Pinpoint the cell where the given text exists, returning its (x, y) midpoint coordinate. 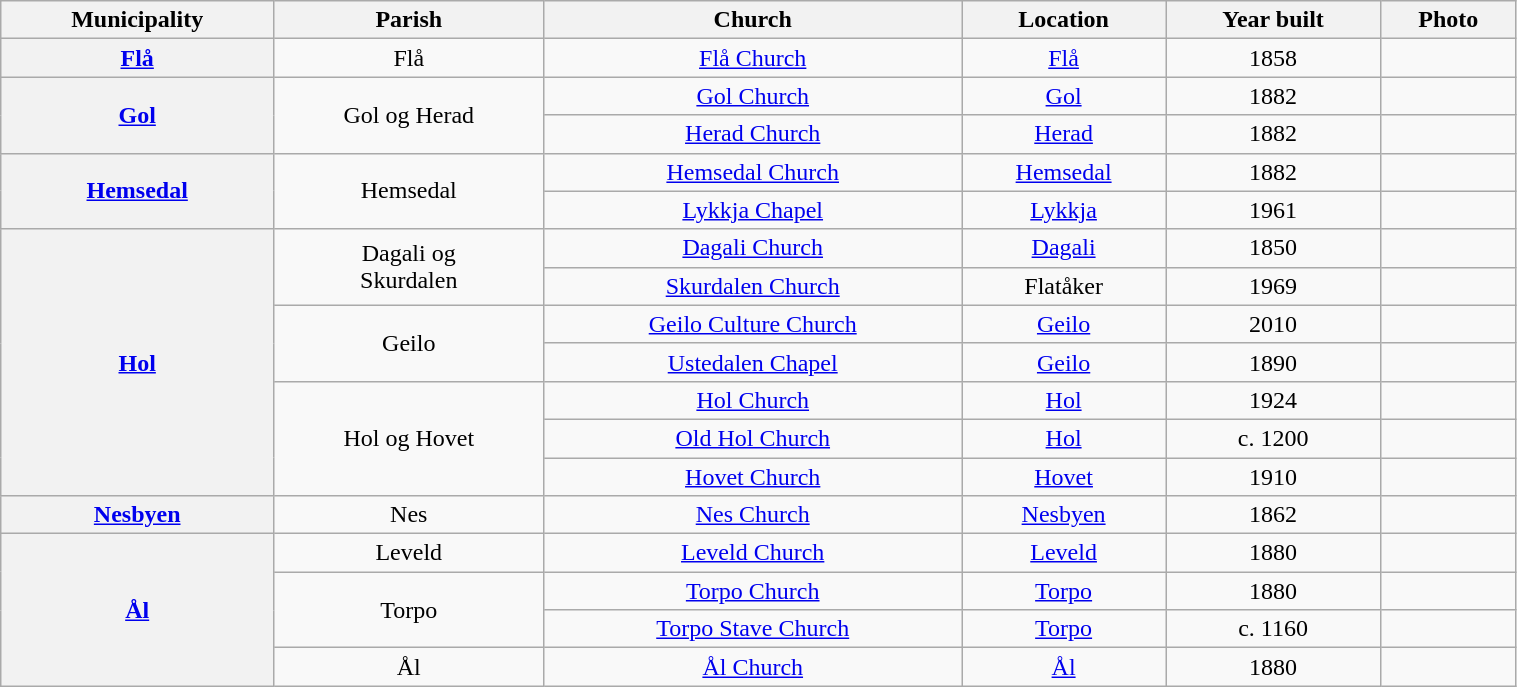
Lykkja (1064, 210)
Dagali (1064, 248)
Hemsedal Church (753, 172)
1850 (1274, 248)
Nes (409, 515)
Photo (1448, 20)
Year built (1274, 20)
Flatåker (1064, 286)
Lykkja Chapel (753, 210)
Leveld Church (753, 553)
2010 (1274, 324)
Ål Church (753, 667)
Hol og Hovet (409, 438)
Dagali Church (753, 248)
1858 (1274, 58)
1890 (1274, 362)
Hovet (1064, 477)
Location (1064, 20)
Geilo Culture Church (753, 324)
1969 (1274, 286)
1924 (1274, 400)
Ustedalen Chapel (753, 362)
Torpo Church (753, 591)
Herad (1064, 134)
1862 (1274, 515)
Gol og Herad (409, 115)
Gol Church (753, 96)
Flå Church (753, 58)
c. 1160 (1274, 629)
Dagali ogSkurdalen (409, 267)
1961 (1274, 210)
Skurdalen Church (753, 286)
Torpo Stave Church (753, 629)
Herad Church (753, 134)
Hovet Church (753, 477)
Church (753, 20)
1910 (1274, 477)
Old Hol Church (753, 438)
Municipality (138, 20)
Parish (409, 20)
Hol Church (753, 400)
c. 1200 (1274, 438)
Nes Church (753, 515)
